From the cell containing the given text, extract its center point as [X, Y] coordinate. 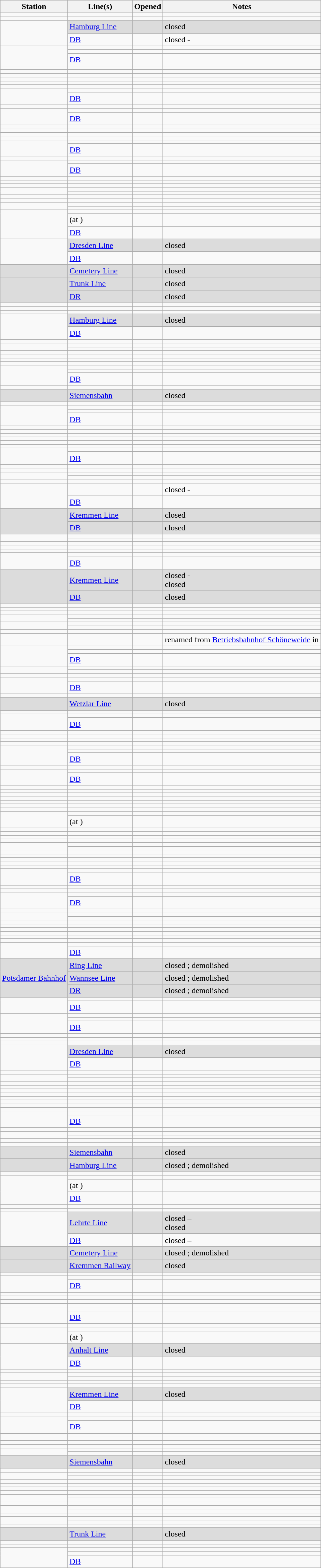
Lehrte Line [100, 1223]
Wannsee Line [100, 978]
Opened [148, 7]
Potsdamer Bahnhof [34, 978]
Wetzlar Line [100, 704]
closed – [242, 1240]
Anhalt Line [100, 1350]
closed - closed [242, 580]
Kremmen Railway [100, 1265]
closed – closed [242, 1223]
Notes [242, 7]
Line(s) [100, 7]
Ring Line [100, 965]
renamed from Betriebsbahnhof Schöneweide in [242, 640]
Station [34, 7]
